Output the [X, Y] coordinate of the center of the cell containing the given text.  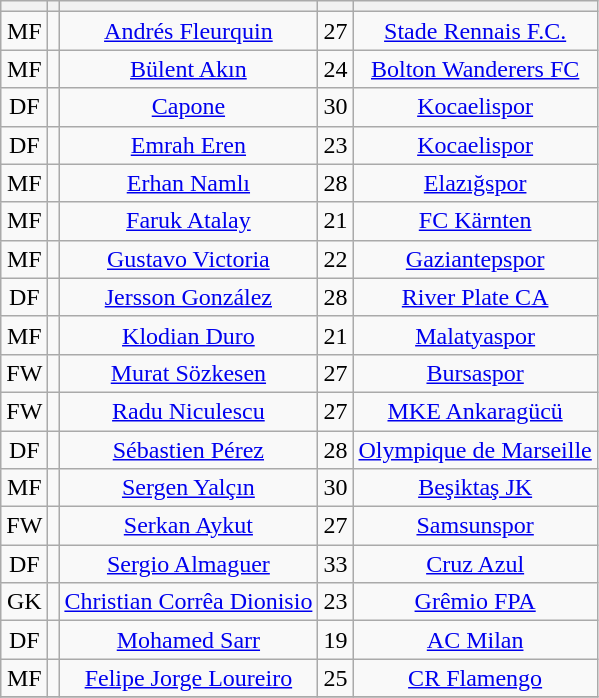
AC Milan [475, 640]
Bülent Akın [188, 69]
Christian Corrêa Dionisio [188, 602]
Emrah Eren [188, 145]
Bolton Wanderers FC [475, 69]
FC Kärnten [475, 221]
Bursaspor [475, 373]
GK [24, 602]
Cruz Azul [475, 564]
Capone [188, 107]
Malatyaspor [475, 335]
MKE Ankaragücü [475, 411]
Gustavo Victoria [188, 259]
Mohamed Sarr [188, 640]
CR Flamengo [475, 678]
Murat Sözkesen [188, 373]
Beşiktaş JK [475, 488]
Klodian Duro [188, 335]
River Plate CA [475, 297]
Elazığspor [475, 183]
19 [336, 640]
24 [336, 69]
Radu Niculescu [188, 411]
Jersson González [188, 297]
Grêmio FPA [475, 602]
Erhan Namlı [188, 183]
Faruk Atalay [188, 221]
Stade Rennais F.C. [475, 31]
22 [336, 259]
33 [336, 564]
Samsunspor [475, 526]
Serkan Aykut [188, 526]
Andrés Fleurquin [188, 31]
Gaziantepspor [475, 259]
Sébastien Pérez [188, 449]
25 [336, 678]
Felipe Jorge Loureiro [188, 678]
Sergio Almaguer [188, 564]
Olympique de Marseille [475, 449]
Sergen Yalçın [188, 488]
